Find where the given text appears and provide that cell's center as [x, y] coordinate. 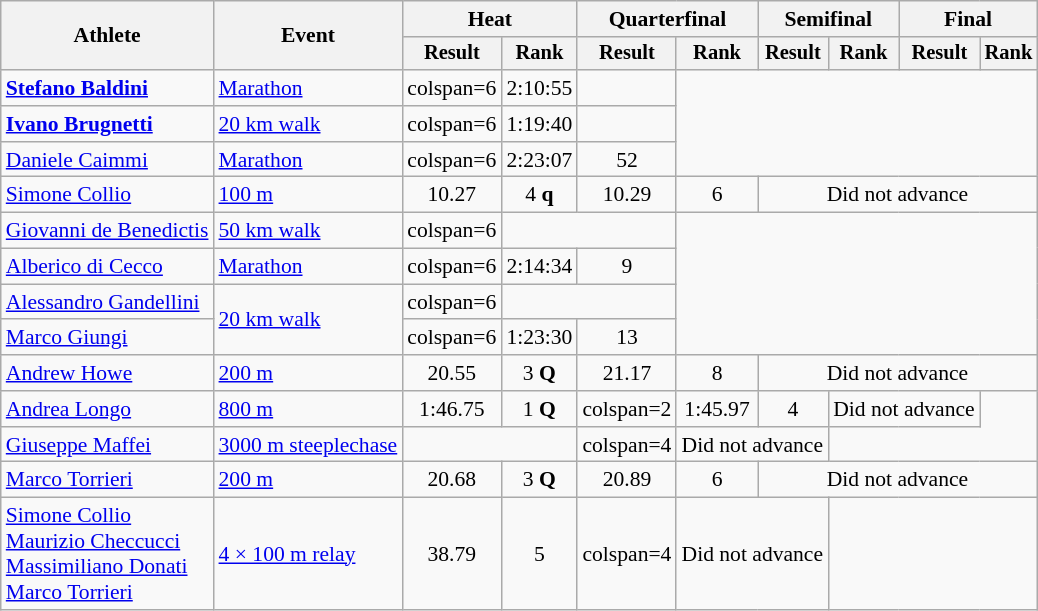
Stefano Baldini [108, 88]
1:23:30 [539, 338]
4 × 100 m relay [308, 554]
2:10:55 [539, 88]
8 [716, 373]
1:46.75 [452, 409]
38.79 [452, 554]
Athlete [108, 36]
5 [539, 554]
Alberico di Cecco [108, 267]
1:19:40 [539, 124]
50 km walk [308, 231]
Semifinal [828, 19]
colspan=2 [626, 409]
4 [793, 409]
Quarterfinal [667, 19]
Simone CollioMaurizio CheccucciMassimiliano DonatiMarco Torrieri [108, 554]
Andrew Howe [108, 373]
Alessandro Gandellini [108, 302]
10.29 [626, 195]
2:23:07 [539, 160]
4 q [539, 195]
13 [626, 338]
1 Q [539, 409]
21.17 [626, 373]
Daniele Caimmi [108, 160]
2:14:34 [539, 267]
Event [308, 36]
Marco Torrieri [108, 480]
Final [968, 19]
Ivano Brugnetti [108, 124]
20.55 [452, 373]
Heat [490, 19]
20.68 [452, 480]
Andrea Longo [108, 409]
800 m [308, 409]
1:45.97 [716, 409]
52 [626, 160]
3000 m steeplechase [308, 445]
100 m [308, 195]
9 [626, 267]
Marco Giungi [108, 338]
Giovanni de Benedictis [108, 231]
20.89 [626, 480]
Giuseppe Maffei [108, 445]
10.27 [452, 195]
Simone Collio [108, 195]
